Return (X, Y) of the center of cell containing provided text 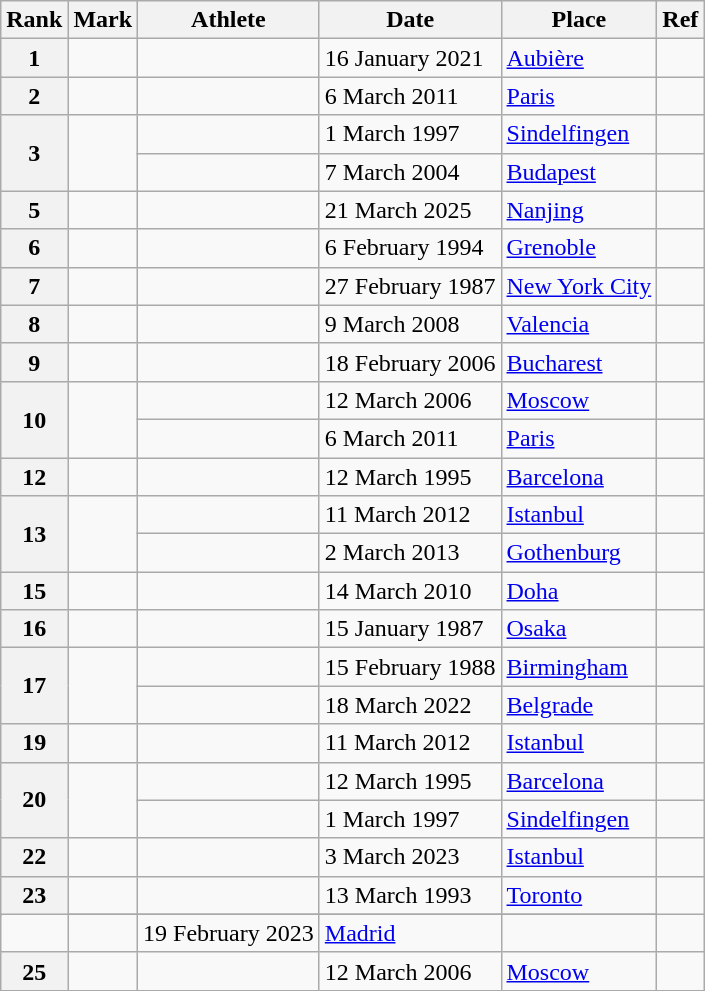
16 January 2021 (410, 58)
5 (34, 210)
Place (579, 20)
Doha (579, 591)
Date (410, 20)
Toronto (579, 895)
20 (34, 800)
12 (34, 477)
19 (34, 743)
Nanjing (579, 210)
Budapest (579, 172)
18 February 2006 (410, 362)
16 (34, 629)
8 (34, 324)
22 (34, 857)
19 February 2023 (229, 933)
2 (34, 96)
15 January 1987 (410, 629)
25 (34, 971)
Rank (34, 20)
15 February 1988 (410, 667)
23 (34, 895)
3 March 2023 (410, 857)
17 (34, 686)
2 March 2013 (410, 553)
7 (34, 286)
Athlete (229, 20)
Belgrade (579, 705)
New York City (579, 286)
21 March 2025 (410, 210)
Bucharest (579, 362)
13 March 1993 (410, 895)
6 (34, 248)
6 February 1994 (410, 248)
Valencia (579, 324)
Ref (680, 20)
Grenoble (579, 248)
10 (34, 419)
Gothenburg (579, 553)
14 March 2010 (410, 591)
13 (34, 534)
Aubière (579, 58)
9 (34, 362)
9 March 2008 (410, 324)
27 February 1987 (410, 286)
3 (34, 153)
18 March 2022 (410, 705)
Birmingham (579, 667)
Osaka (579, 629)
Mark (103, 20)
Madrid (410, 933)
1 (34, 58)
15 (34, 591)
7 March 2004 (410, 172)
